Search for the cell housing the specified text and yield its (X, Y) center coordinate. 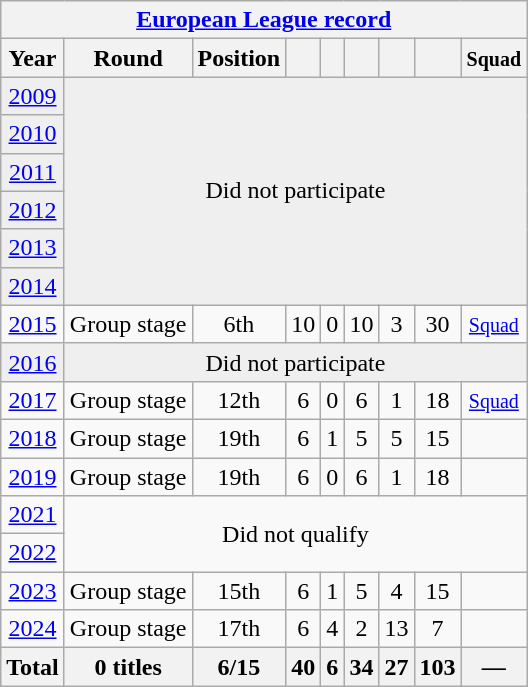
30 (438, 324)
2022 (33, 553)
13 (396, 629)
2013 (33, 248)
2021 (33, 515)
2023 (33, 591)
Did not qualify (295, 534)
27 (396, 667)
7 (438, 629)
2024 (33, 629)
6th (239, 324)
3 (396, 324)
2010 (33, 134)
40 (304, 667)
Round (128, 58)
34 (362, 667)
2015 (33, 324)
2009 (33, 96)
2012 (33, 210)
Year (33, 58)
103 (438, 667)
European League record (264, 20)
2014 (33, 286)
6/15 (239, 667)
15th (239, 591)
Position (239, 58)
2016 (33, 362)
2018 (33, 438)
2017 (33, 400)
Total (33, 667)
2019 (33, 477)
2 (362, 629)
12th (239, 400)
— (494, 667)
0 titles (128, 667)
17th (239, 629)
2011 (33, 172)
